Pinpoint the cell where the given text exists, returning its [x, y] midpoint coordinate. 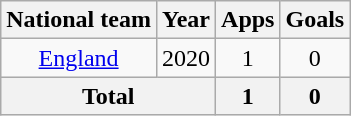
2020 [186, 58]
National team [79, 20]
Apps [248, 20]
England [79, 58]
Total [108, 96]
Year [186, 20]
Goals [315, 20]
